Extract the [x, y] coordinate from the center of the cell holding the provided text.  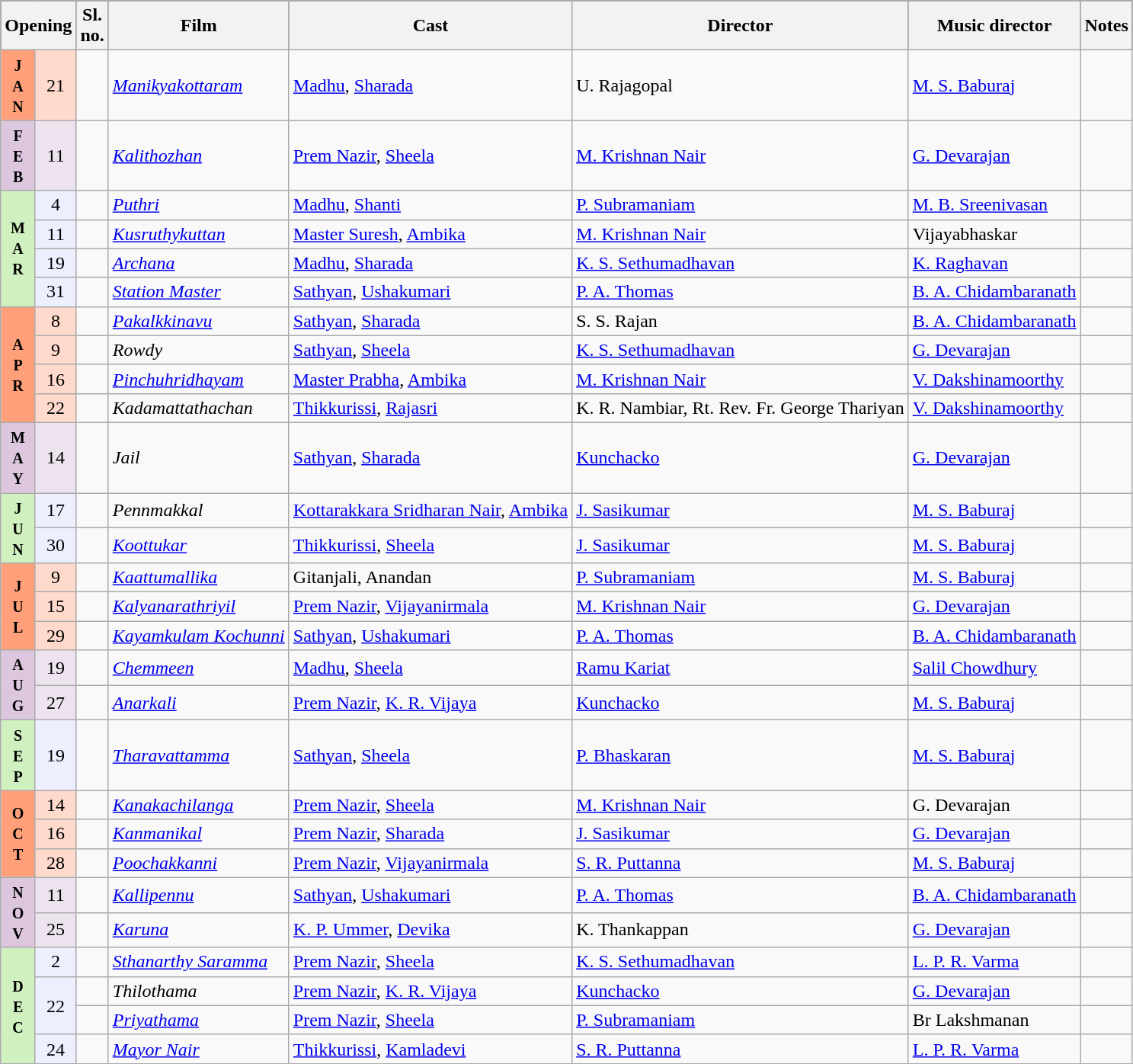
8 [55, 321]
Madhu, Shanti [430, 205]
JUN [18, 527]
Prem Nazir, Sharada [430, 834]
P. Bhaskaran [741, 755]
Chemmeen [198, 668]
K. Thankappan [741, 930]
Puthri [198, 205]
Ramu Kariat [741, 668]
Kayamkulam Kochunni [198, 636]
29 [55, 636]
K. P. Ummer, Devika [430, 930]
Thikkurissi, Kamladevi [430, 1049]
Kanmanikal [198, 834]
Opening [38, 26]
OCT [18, 834]
FEB [18, 155]
Master Prabha, Ambika [430, 379]
K. R. Nambiar, Rt. Rev. Fr. George Thariyan [741, 408]
Kalyanarathriyil [198, 607]
Master Suresh, Ambika [430, 234]
Music director [994, 26]
2 [55, 962]
S. S. Rajan [741, 321]
Karuna [198, 930]
Vijayabhaskar [994, 234]
17 [55, 510]
Salil Chowdhury [994, 668]
APR [18, 364]
Kaattumallika [198, 578]
Cast [430, 26]
Jail [198, 457]
Madhu, Sheela [430, 668]
Archana [198, 263]
Manikyakottaram [198, 85]
Sthanarthy Saramma [198, 962]
Kalithozhan [198, 155]
Director [741, 26]
K. Raghavan [994, 263]
Kanakachilanga [198, 805]
Sl.no. [92, 26]
NOV [18, 912]
Thikkurissi, Rajasri [430, 408]
Kottarakkara Sridharan Nair, Ambika [430, 510]
MAR [18, 248]
15 [55, 607]
24 [55, 1049]
Gitanjali, Anandan [430, 578]
Thikkurissi, Sheela [430, 546]
Br Lakshmanan [994, 1020]
21 [55, 85]
30 [55, 546]
Kusruthykuttan [198, 234]
Mayor Nair [198, 1049]
SEP [18, 755]
M. B. Sreenivasan [994, 205]
Thilothama [198, 991]
Pinchuhridhayam [198, 379]
Tharavattamma [198, 755]
Priyathama [198, 1020]
31 [55, 292]
AUG [18, 685]
28 [55, 863]
Rowdy [198, 350]
JAN [18, 85]
Film [198, 26]
U. Rajagopal [741, 85]
Anarkali [198, 703]
Kallipennu [198, 895]
Pennmakkal [198, 510]
25 [55, 930]
JUL [18, 607]
Kadamattathachan [198, 408]
Notes [1106, 26]
MAY [18, 457]
DEC [18, 1005]
27 [55, 703]
4 [55, 205]
Koottukar [198, 546]
Pakalkkinavu [198, 321]
Poochakkanni [198, 863]
Station Master [198, 292]
